Return the (X, Y) coordinate for the center point of the cell that contains the specified text.  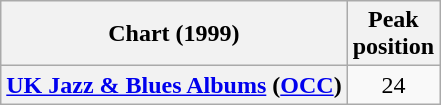
UK Jazz & Blues Albums (OCC) (174, 85)
Peakposition (393, 34)
Chart (1999) (174, 34)
24 (393, 85)
